Return [X, Y] of the center of cell containing provided text 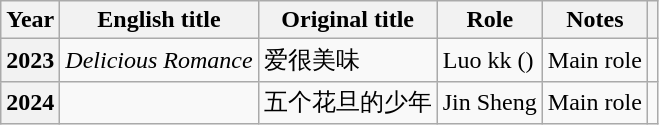
爱很美味 [348, 60]
Role [490, 20]
Year [30, 20]
English title [159, 20]
Notes [594, 20]
五个花旦的少年 [348, 102]
2024 [30, 102]
Jin Sheng [490, 102]
Original title [348, 20]
Delicious Romance [159, 60]
2023 [30, 60]
Luo kk () [490, 60]
